Return [X, Y] of the center of cell containing provided text 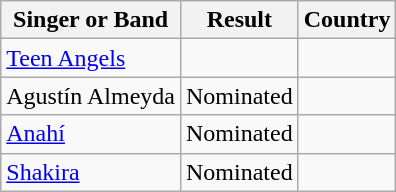
Anahí [91, 134]
Shakira [91, 172]
Agustín Almeyda [91, 96]
Singer or Band [91, 20]
Country [347, 20]
Result [239, 20]
Teen Angels [91, 58]
